From the cell containing the given text, extract its center point as (x, y) coordinate. 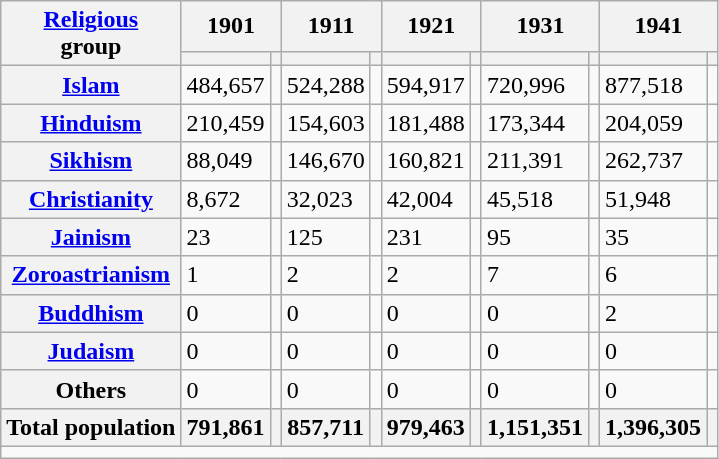
23 (226, 237)
6 (654, 275)
1 (226, 275)
231 (426, 237)
154,603 (326, 123)
Sikhism (91, 161)
125 (326, 237)
720,996 (534, 85)
211,391 (534, 161)
Jainism (91, 237)
Judaism (91, 351)
181,488 (426, 123)
32,023 (326, 199)
Religiousgroup (91, 34)
524,288 (326, 85)
160,821 (426, 161)
45,518 (534, 199)
Zoroastrianism (91, 275)
1901 (231, 26)
Hinduism (91, 123)
1931 (540, 26)
1921 (431, 26)
204,059 (654, 123)
88,049 (226, 161)
8,672 (226, 199)
Buddhism (91, 313)
173,344 (534, 123)
877,518 (654, 85)
Islam (91, 85)
51,948 (654, 199)
262,737 (654, 161)
1,396,305 (654, 427)
979,463 (426, 427)
791,861 (226, 427)
1941 (659, 26)
857,711 (326, 427)
210,459 (226, 123)
7 (534, 275)
146,670 (326, 161)
594,917 (426, 85)
95 (534, 237)
Christianity (91, 199)
1,151,351 (534, 427)
1911 (331, 26)
Total population (91, 427)
35 (654, 237)
42,004 (426, 199)
Others (91, 389)
484,657 (226, 85)
